For the text-containing cell, return its midpoint in [X, Y] coordinate format. 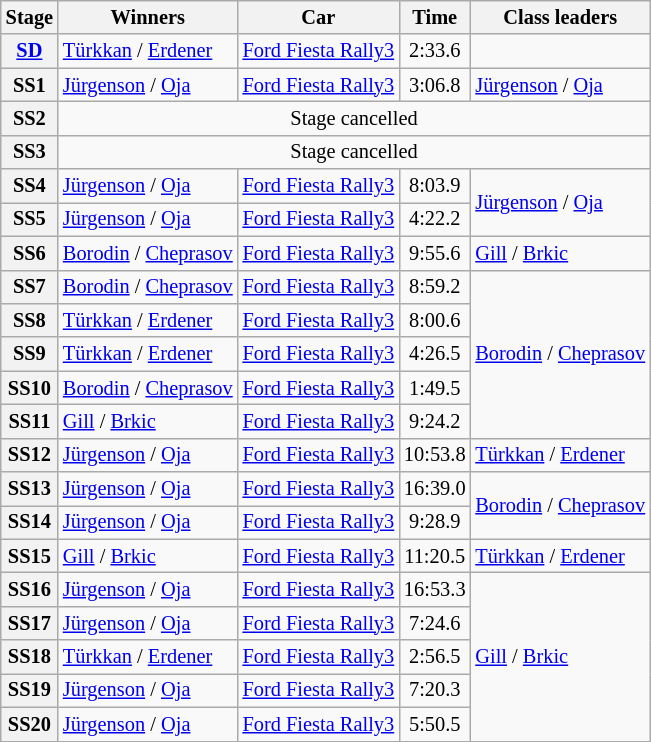
1:49.5 [434, 388]
5:50.5 [434, 724]
7:20.3 [434, 690]
11:20.5 [434, 556]
SD [30, 51]
8:59.2 [434, 287]
9:24.2 [434, 421]
9:55.6 [434, 253]
7:24.6 [434, 623]
SS1 [30, 85]
16:53.3 [434, 589]
Time [434, 17]
SS16 [30, 589]
SS3 [30, 152]
4:22.2 [434, 219]
Stage [30, 17]
SS20 [30, 724]
2:56.5 [434, 657]
SS12 [30, 455]
SS4 [30, 186]
SS6 [30, 253]
SS13 [30, 489]
SS10 [30, 388]
8:00.6 [434, 320]
SS5 [30, 219]
9:28.9 [434, 522]
SS19 [30, 690]
10:53.8 [434, 455]
2:33.6 [434, 51]
SS9 [30, 354]
8:03.9 [434, 186]
SS18 [30, 657]
Class leaders [560, 17]
SS14 [30, 522]
SS2 [30, 118]
SS15 [30, 556]
SS17 [30, 623]
SS8 [30, 320]
SS11 [30, 421]
SS7 [30, 287]
Winners [148, 17]
16:39.0 [434, 489]
4:26.5 [434, 354]
3:06.8 [434, 85]
Car [318, 17]
